Capture the cell that displays the provided text and extract its (x, y) central coordinate. 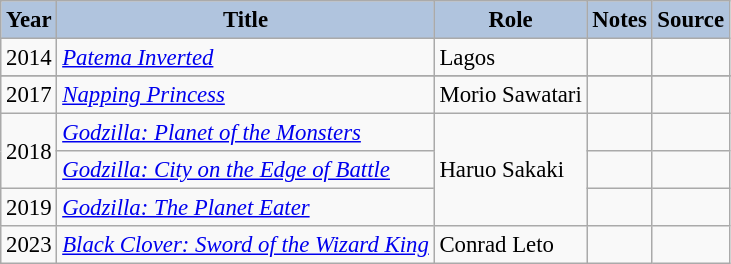
Godzilla: City on the Edge of Battle (246, 170)
2019 (29, 208)
Morio Sawatari (510, 95)
2014 (29, 58)
Title (246, 20)
Notes (620, 20)
2017 (29, 95)
Patema Inverted (246, 58)
2018 (29, 152)
Black Clover: Sword of the Wizard King (246, 245)
Role (510, 20)
Haruo Sakaki (510, 170)
Godzilla: The Planet Eater (246, 208)
Source (690, 20)
Lagos (510, 58)
Year (29, 20)
2023 (29, 245)
Napping Princess (246, 95)
Godzilla: Planet of the Monsters (246, 133)
Conrad Leto (510, 245)
